Find where the given text appears and provide that cell's center as (X, Y) coordinate. 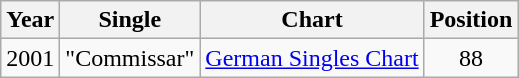
Single (130, 20)
Chart (312, 20)
German Singles Chart (312, 58)
Year (30, 20)
88 (471, 58)
Position (471, 20)
"Commissar" (130, 58)
2001 (30, 58)
